Return [x, y] of the center of cell containing provided text 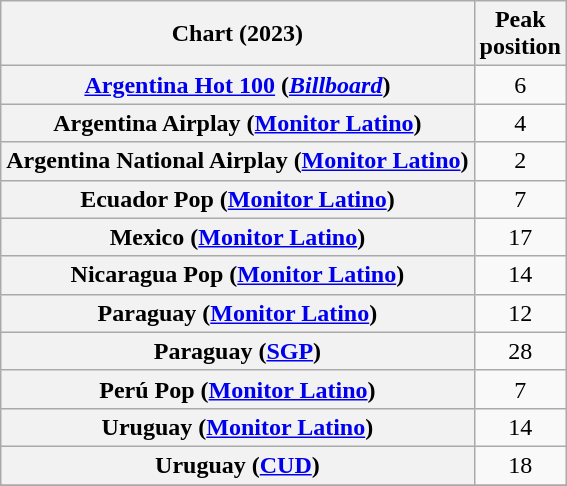
Paraguay (SGP) [238, 351]
Peak position [520, 34]
Ecuador Pop (Monitor Latino) [238, 199]
12 [520, 313]
Nicaragua Pop (Monitor Latino) [238, 275]
Mexico (Monitor Latino) [238, 237]
4 [520, 123]
6 [520, 85]
18 [520, 465]
Argentina Hot 100 (Billboard) [238, 85]
Perú Pop (Monitor Latino) [238, 389]
Uruguay (CUD) [238, 465]
2 [520, 161]
28 [520, 351]
Chart (2023) [238, 34]
17 [520, 237]
Uruguay (Monitor Latino) [238, 427]
Argentina National Airplay (Monitor Latino) [238, 161]
Paraguay (Monitor Latino) [238, 313]
Argentina Airplay (Monitor Latino) [238, 123]
